Return (x, y) of the center of cell containing provided text 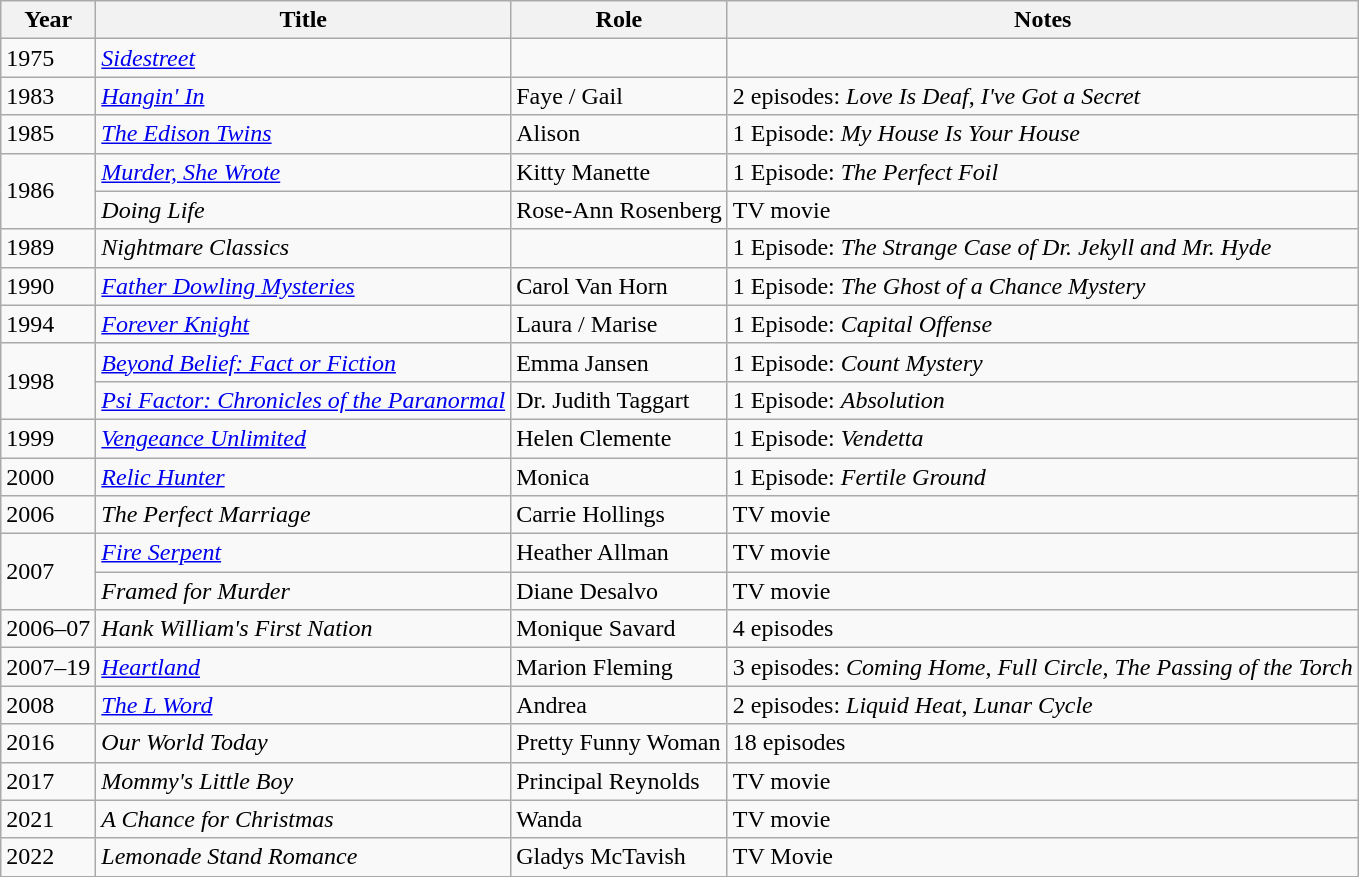
Fire Serpent (304, 553)
2007 (48, 572)
Principal Reynolds (620, 781)
Doing Life (304, 210)
1 Episode: Absolution (1042, 400)
Carrie Hollings (620, 515)
Heather Allman (620, 553)
2000 (48, 477)
2007–19 (48, 667)
2016 (48, 743)
Lemonade Stand Romance (304, 857)
Framed for Murder (304, 591)
1989 (48, 248)
Carol Van Horn (620, 286)
1975 (48, 58)
1 Episode: The Perfect Foil (1042, 172)
4 episodes (1042, 629)
2008 (48, 705)
Dr. Judith Taggart (620, 400)
Relic Hunter (304, 477)
Role (620, 20)
1999 (48, 438)
Our World Today (304, 743)
Hangin' In (304, 96)
Mommy's Little Boy (304, 781)
1994 (48, 324)
Hank William's First Nation (304, 629)
Diane Desalvo (620, 591)
Kitty Manette (620, 172)
3 episodes: Coming Home, Full Circle, The Passing of the Torch (1042, 667)
The Edison Twins (304, 134)
A Chance for Christmas (304, 819)
The Perfect Marriage (304, 515)
Father Dowling Mysteries (304, 286)
2 episodes: Liquid Heat, Lunar Cycle (1042, 705)
Year (48, 20)
Nightmare Classics (304, 248)
1 Episode: The Strange Case of Dr. Jekyll and Mr. Hyde (1042, 248)
Sidestreet (304, 58)
Monique Savard (620, 629)
1 Episode: The Ghost of a Chance Mystery (1042, 286)
Andrea (620, 705)
The L Word (304, 705)
Psi Factor: Chronicles of the Paranormal (304, 400)
2006 (48, 515)
Emma Jansen (620, 362)
Laura / Marise (620, 324)
Pretty Funny Woman (620, 743)
1983 (48, 96)
1990 (48, 286)
Notes (1042, 20)
1 Episode: My House Is Your House (1042, 134)
18 episodes (1042, 743)
2017 (48, 781)
Vengeance Unlimited (304, 438)
2006–07 (48, 629)
2021 (48, 819)
Gladys McTavish (620, 857)
Marion Fleming (620, 667)
Faye / Gail (620, 96)
TV Movie (1042, 857)
Forever Knight (304, 324)
Alison (620, 134)
1 Episode: Count Mystery (1042, 362)
Rose-Ann Rosenberg (620, 210)
2022 (48, 857)
Beyond Belief: Fact or Fiction (304, 362)
Wanda (620, 819)
Murder, She Wrote (304, 172)
1998 (48, 381)
Heartland (304, 667)
1 Episode: Capital Offense (1042, 324)
1986 (48, 191)
1 Episode: Vendetta (1042, 438)
Title (304, 20)
Helen Clemente (620, 438)
Monica (620, 477)
1985 (48, 134)
1 Episode: Fertile Ground (1042, 477)
2 episodes: Love Is Deaf, I've Got a Secret (1042, 96)
